Scan for the cell matching the given text and deliver its (X, Y) coordinate at center. 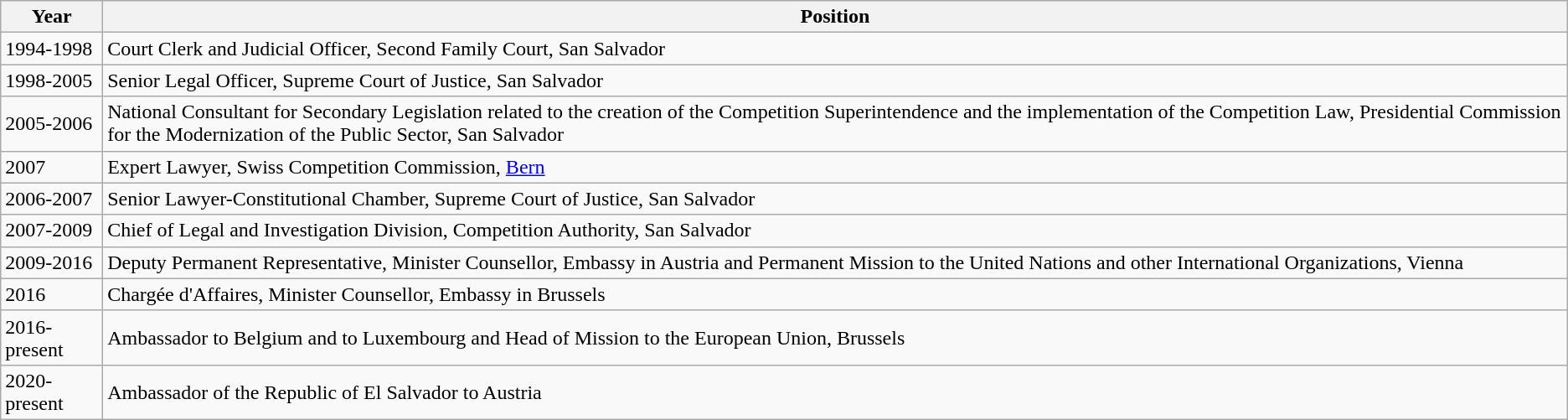
Senior Legal Officer, Supreme Court of Justice, San Salvador (836, 80)
2007 (52, 167)
Expert Lawyer, Swiss Competition Commission, Bern (836, 167)
Ambassador to Belgium and to Luxembourg and Head of Mission to the European Union, Brussels (836, 337)
2006-2007 (52, 199)
2009-2016 (52, 262)
2016 (52, 294)
Senior Lawyer-Constitutional Chamber, Supreme Court of Justice, San Salvador (836, 199)
Chargée d'Affaires, Minister Counsellor, Embassy in Brussels (836, 294)
2005-2006 (52, 124)
Court Clerk and Judicial Officer, Second Family Court, San Salvador (836, 49)
2007-2009 (52, 231)
2016-present (52, 337)
2020-present (52, 392)
Year (52, 17)
1998-2005 (52, 80)
Position (836, 17)
1994-1998 (52, 49)
Ambassador of the Republic of El Salvador to Austria (836, 392)
Chief of Legal and Investigation Division, Competition Authority, San Salvador (836, 231)
